Output the (x, y) coordinate of the center of the cell containing the given text.  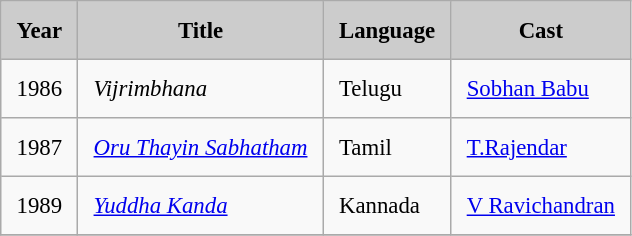
Tamil (387, 147)
Language (387, 30)
1987 (40, 147)
Title (200, 30)
Year (40, 30)
Oru Thayin Sabhatham (200, 147)
Cast (541, 30)
1986 (40, 88)
Sobhan Babu (541, 88)
Telugu (387, 88)
V Ravichandran (541, 205)
Yuddha Kanda (200, 205)
Kannada (387, 205)
Vijrimbhana (200, 88)
T.Rajendar (541, 147)
1989 (40, 205)
